Detect which cell encompasses the target text, then output its (x, y) center coordinate. 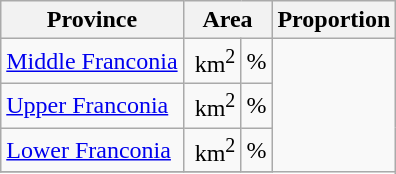
Proportion (334, 20)
Upper Franconia (92, 106)
Province (92, 20)
Area (228, 20)
Lower Franconia (92, 150)
Middle Franconia (92, 62)
